Output the (x, y) coordinate of the center of the cell containing the given text.  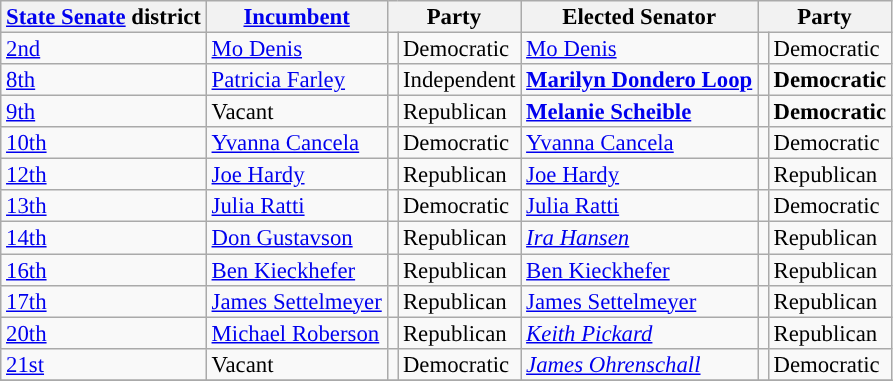
Michael Roberson (296, 333)
17th (104, 301)
2nd (104, 49)
Keith Pickard (640, 333)
James Ohrenschall (640, 364)
21st (104, 364)
State Senate district (104, 17)
Elected Senator (640, 17)
13th (104, 206)
14th (104, 238)
Independent (460, 80)
Ira Hansen (640, 238)
Don Gustavson (296, 238)
20th (104, 333)
8th (104, 80)
16th (104, 270)
Melanie Scheible (640, 112)
Marilyn Dondero Loop (640, 80)
Patricia Farley (296, 80)
Incumbent (296, 17)
9th (104, 112)
12th (104, 175)
10th (104, 143)
